For the text-containing cell, return its midpoint in [X, Y] coordinate format. 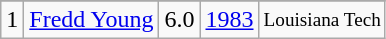
Louisiana Tech [322, 20]
1983 [230, 20]
1 [12, 20]
Fredd Young [92, 20]
6.0 [180, 20]
